Return [x, y] of the center of cell containing provided text 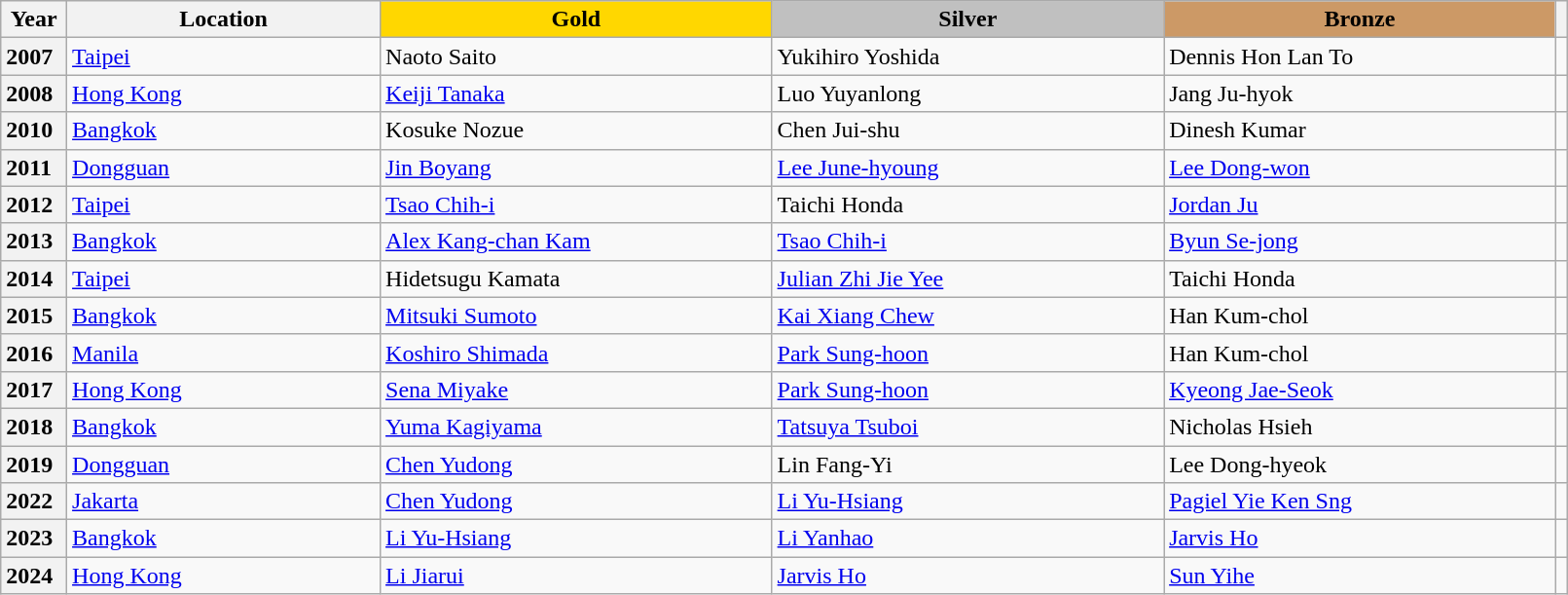
2023 [34, 539]
Jin Boyang [576, 167]
Kai Xiang Chew [967, 316]
2014 [34, 279]
Mitsuki Sumoto [576, 316]
2013 [34, 242]
Li Jiarui [576, 576]
Jordan Ju [1361, 205]
Julian Zhi Jie Yee [967, 279]
Luo Yuyanlong [967, 93]
Chen Jui-shu [967, 130]
2010 [34, 130]
Nicholas Hsieh [1361, 427]
2012 [34, 205]
Jang Ju-hyok [1361, 93]
Lee Dong-won [1361, 167]
2016 [34, 353]
Sun Yihe [1361, 576]
Byun Se-jong [1361, 242]
Gold [576, 19]
Dennis Hon Lan To [1361, 56]
Tatsuya Tsuboi [967, 427]
Keiji Tanaka [576, 93]
2007 [34, 56]
Manila [224, 353]
Naoto Saito [576, 56]
2011 [34, 167]
Yukihiro Yoshida [967, 56]
Kyeong Jae-Seok [1361, 390]
2017 [34, 390]
Hidetsugu Kamata [576, 279]
2015 [34, 316]
Sena Miyake [576, 390]
Alex Kang-chan Kam [576, 242]
Kosuke Nozue [576, 130]
Lee Dong-hyeok [1361, 465]
2008 [34, 93]
Lin Fang-Yi [967, 465]
2019 [34, 465]
2018 [34, 427]
Li Yanhao [967, 539]
Bronze [1361, 19]
Dinesh Kumar [1361, 130]
2022 [34, 502]
Jakarta [224, 502]
Year [34, 19]
Pagiel Yie Ken Sng [1361, 502]
Silver [967, 19]
Koshiro Shimada [576, 353]
Location [224, 19]
2024 [34, 576]
Lee June-hyoung [967, 167]
Yuma Kagiyama [576, 427]
